Determine the [X, Y] coordinate at the center of the cell enclosing the given text.  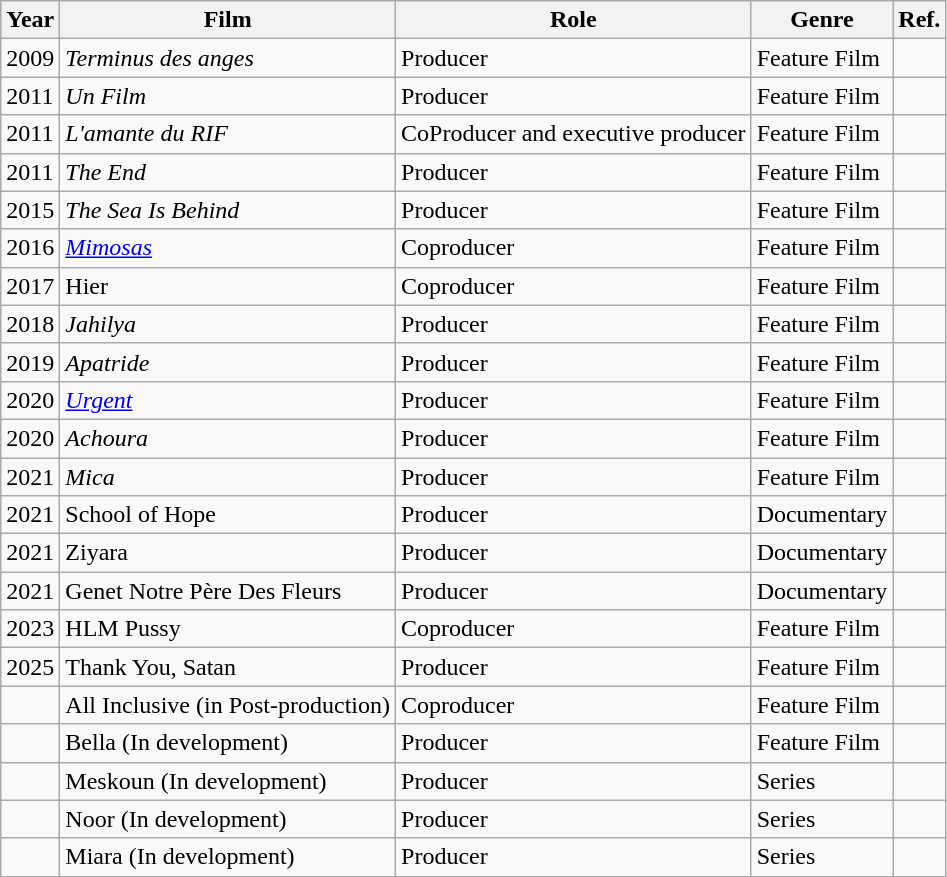
Terminus des anges [228, 58]
Achoura [228, 438]
Year [30, 20]
The End [228, 172]
Mimosas [228, 248]
Genre [822, 20]
2025 [30, 667]
2017 [30, 286]
Hier [228, 286]
2019 [30, 362]
2009 [30, 58]
L'amante du RIF [228, 134]
The Sea Is Behind [228, 210]
Genet Notre Père Des Fleurs [228, 591]
Un Film [228, 96]
Urgent [228, 400]
Meskoun (In development) [228, 781]
Role [574, 20]
2023 [30, 629]
All Inclusive (in Post-production) [228, 705]
School of Hope [228, 515]
Mica [228, 477]
2015 [30, 210]
Apatride [228, 362]
Noor (In development) [228, 819]
Bella (In development) [228, 743]
Thank You, Satan [228, 667]
Jahilya [228, 324]
Ref. [920, 20]
HLM Pussy [228, 629]
Ziyara [228, 553]
Film [228, 20]
CoProducer and executive producer [574, 134]
Miara (In development) [228, 857]
2018 [30, 324]
2016 [30, 248]
